Return (X, Y) of the center of cell containing provided text 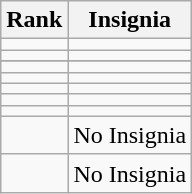
Insignia (130, 20)
Rank (34, 20)
